For the text-containing cell, return its midpoint in (X, Y) coordinate format. 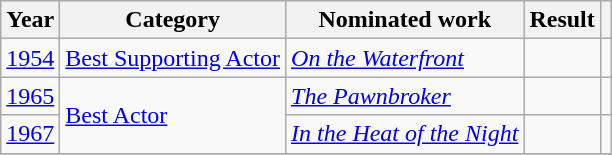
1965 (30, 96)
Nominated work (405, 20)
In the Heat of the Night (405, 134)
Result (562, 20)
Year (30, 20)
Category (173, 20)
The Pawnbroker (405, 96)
Best Actor (173, 115)
1967 (30, 134)
Best Supporting Actor (173, 58)
1954 (30, 58)
On the Waterfront (405, 58)
